From the cell containing the given text, extract its center point as [X, Y] coordinate. 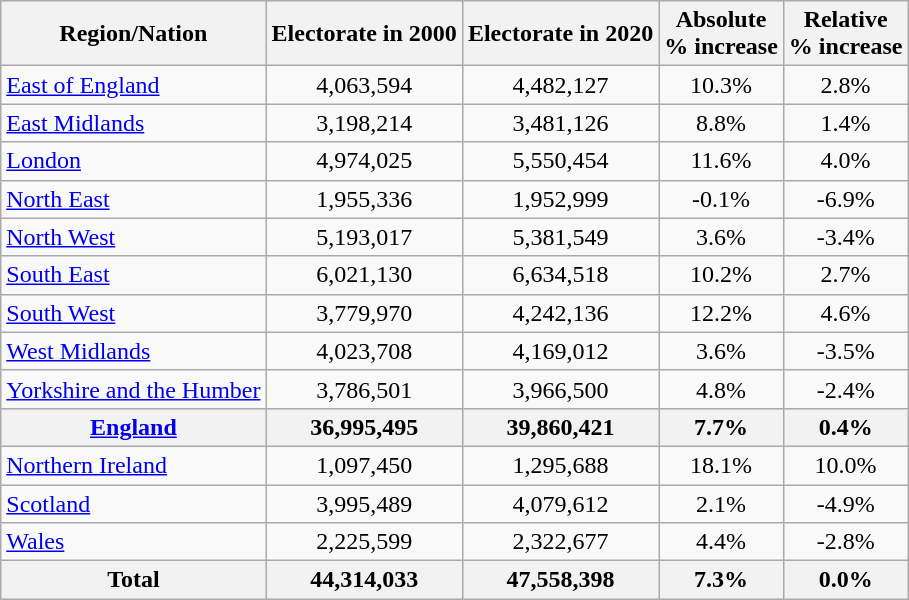
South West [134, 313]
10.2% [722, 275]
4.8% [722, 389]
2,322,677 [560, 542]
3,995,489 [364, 503]
1,097,450 [364, 465]
6,021,130 [364, 275]
1,295,688 [560, 465]
3,481,126 [560, 123]
1,952,999 [560, 199]
11.6% [722, 161]
2,225,599 [364, 542]
1,955,336 [364, 199]
Relative% increase [846, 34]
-4.9% [846, 503]
18.1% [722, 465]
Yorkshire and the Humber [134, 389]
39,860,421 [560, 427]
5,193,017 [364, 237]
2.1% [722, 503]
Total [134, 580]
4,482,127 [560, 85]
3,198,214 [364, 123]
4.0% [846, 161]
4,242,136 [560, 313]
4.4% [722, 542]
4,063,594 [364, 85]
7.7% [722, 427]
-0.1% [722, 199]
-2.8% [846, 542]
47,558,398 [560, 580]
Northern Ireland [134, 465]
10.0% [846, 465]
East Midlands [134, 123]
4,079,612 [560, 503]
-3.5% [846, 351]
4,169,012 [560, 351]
-2.4% [846, 389]
3,966,500 [560, 389]
5,550,454 [560, 161]
West Midlands [134, 351]
10.3% [722, 85]
0.0% [846, 580]
2.8% [846, 85]
0.4% [846, 427]
36,995,495 [364, 427]
Absolute% increase [722, 34]
1.4% [846, 123]
12.2% [722, 313]
5,381,549 [560, 237]
London [134, 161]
44,314,033 [364, 580]
7.3% [722, 580]
6,634,518 [560, 275]
4,023,708 [364, 351]
8.8% [722, 123]
-6.9% [846, 199]
4.6% [846, 313]
Electorate in 2000 [364, 34]
Electorate in 2020 [560, 34]
East of England [134, 85]
4,974,025 [364, 161]
Wales [134, 542]
South East [134, 275]
3,786,501 [364, 389]
2.7% [846, 275]
-3.4% [846, 237]
North West [134, 237]
Scotland [134, 503]
Region/Nation [134, 34]
North East [134, 199]
England [134, 427]
3,779,970 [364, 313]
